For the text-containing cell, return its midpoint in [x, y] coordinate format. 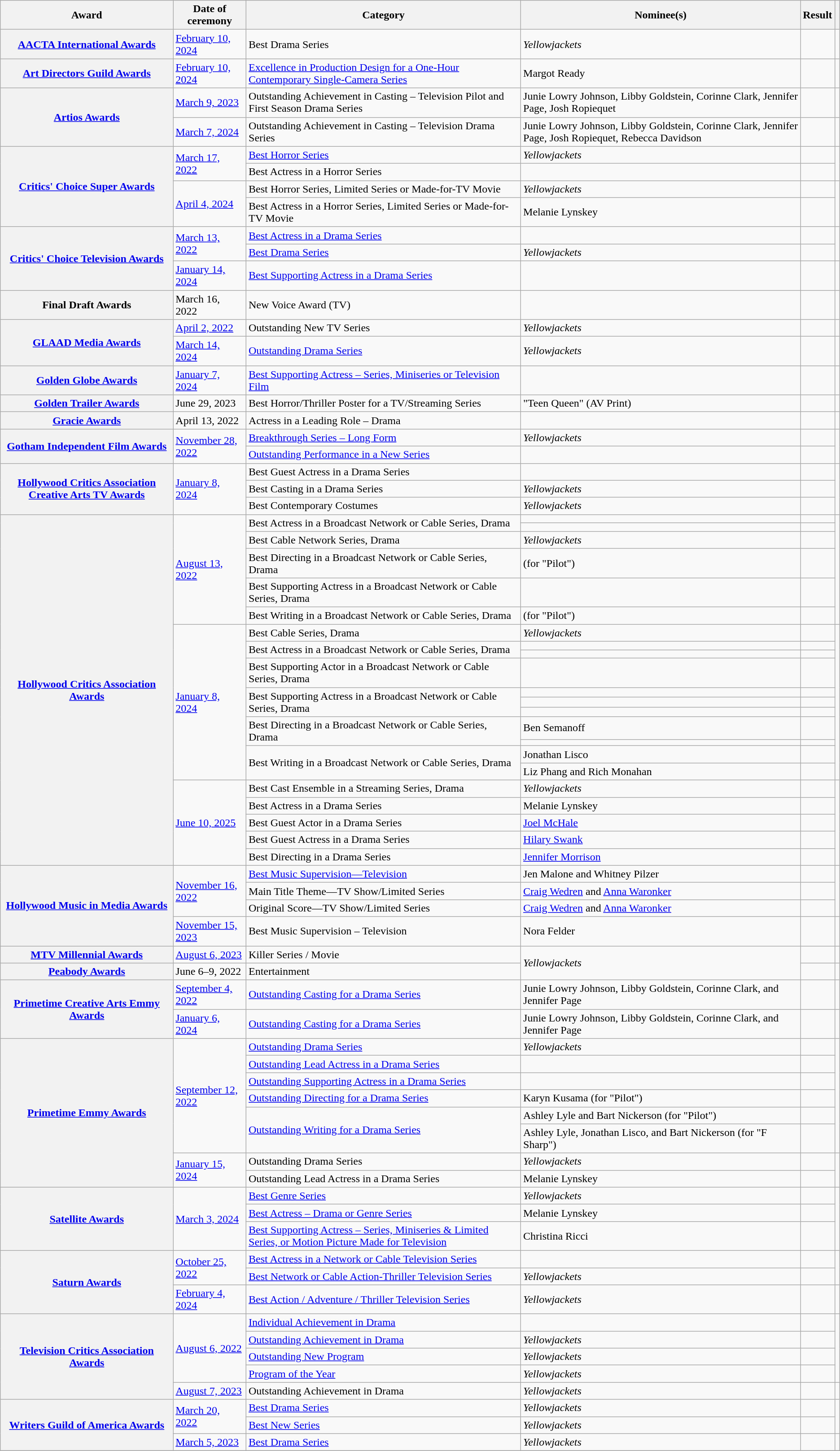
Margot Ready [661, 74]
Individual Achievement in Drama [384, 1323]
Peabody Awards [87, 972]
February 4, 2024 [210, 1300]
Best Network or Cable Action-Thriller Television Series [384, 1276]
Golden Trailer Awards [87, 403]
Jonathan Lisco [661, 754]
Program of the Year [384, 1374]
Outstanding Performance in a New Series [384, 455]
March 9, 2023 [210, 102]
March 3, 2024 [210, 1219]
Breakthrough Series – Long Form [384, 438]
Ashley Lyle, Jonathan Lisco, and Bart Nickerson (for "F Sharp") [661, 1138]
Jen Malone and Whitney Pilzer [661, 874]
Hollywood Critics Association Awards [87, 690]
Television Critics Association Awards [87, 1357]
Main Title Theme—TV Show/Limited Series [384, 891]
Outstanding New Program [384, 1357]
Best Supporting Actress – Series, Miniseries & Limited Series, or Motion Picture Made for Television [384, 1236]
April 2, 2022 [210, 328]
Outstanding Directing for a Drama Series [384, 1098]
Award [87, 15]
Saturn Awards [87, 1282]
September 4, 2022 [210, 995]
Nora Felder [661, 931]
New Voice Award (TV) [384, 304]
Best Supporting Actress – Series, Miniseries or Television Film [384, 381]
Hollywood Critics Association Creative Arts TV Awards [87, 489]
September 12, 2022 [210, 1096]
October 25, 2022 [210, 1267]
August 13, 2022 [210, 569]
Best Music Supervision – Television [384, 931]
Critics' Choice Television Awards [87, 259]
Outstanding Achievement in Casting – Television Pilot and First Season Drama Series [384, 102]
November 16, 2022 [210, 891]
Hilary Swank [661, 840]
Category [384, 15]
June 10, 2025 [210, 823]
June 29, 2023 [210, 403]
Ashley Lyle and Bart Nickerson (for "Pilot") [661, 1115]
Result [818, 15]
August 6, 2023 [210, 955]
April 4, 2024 [210, 204]
August 6, 2022 [210, 1348]
November 28, 2022 [210, 446]
Ben Semanoff [661, 728]
Joel McHale [661, 823]
March 5, 2023 [210, 1442]
Artios Awards [87, 117]
Critics' Choice Super Awards [87, 187]
August 7, 2023 [210, 1391]
Best Genre Series [384, 1196]
Best Directing in a Drama Series [384, 857]
Gotham Independent Film Awards [87, 446]
Nominee(s) [661, 15]
January 6, 2024 [210, 1024]
Best Supporting Actor in a Broadcast Network or Cable Series, Drama [384, 673]
GLAAD Media Awards [87, 343]
Original Score—TV Show/Limited Series [384, 908]
Best Music Supervision—Television [384, 874]
January 7, 2024 [210, 381]
Best Horror/Thriller Poster for a TV/Streaming Series [384, 403]
Best Cast Ensemble in a Streaming Series, Drama [384, 789]
Primetime Emmy Awards [87, 1113]
Killer Series / Movie [384, 955]
April 13, 2022 [210, 421]
Outstanding New TV Series [384, 328]
Actress in a Leading Role – Drama [384, 421]
AACTA International Awards [87, 44]
Liz Phang and Rich Monahan [661, 772]
"Teen Queen" (AV Print) [661, 403]
Best Actress in a Horror Series [384, 172]
Outstanding Achievement in Casting – Television Drama Series [384, 132]
November 15, 2023 [210, 931]
Final Draft Awards [87, 304]
Hollywood Music in Media Awards [87, 906]
Golden Globe Awards [87, 381]
Gracie Awards [87, 421]
Best Guest Actor in a Drama Series [384, 823]
Best New Series [384, 1425]
Outstanding Supporting Actress in a Drama Series [384, 1081]
Christina Ricci [661, 1236]
March 17, 2022 [210, 163]
Best Action / Adventure / Thriller Television Series [384, 1300]
Jennifer Morrison [661, 857]
Best Actress – Drama or Genre Series [384, 1213]
Outstanding Writing for a Drama Series [384, 1130]
Excellence in Production Design for a One-Hour Contemporary Single-Camera Series [384, 74]
Best Horror Series, Limited Series or Made-for-TV Movie [384, 189]
March 13, 2022 [210, 244]
Satellite Awards [87, 1219]
Best Supporting Actress in a Drama Series [384, 276]
March 14, 2024 [210, 351]
January 14, 2024 [210, 276]
Junie Lowry Johnson, Libby Goldstein, Corinne Clark, Jennifer Page, Josh Ropiequet, Rebecca Davidson [661, 132]
Best Cable Network Series, Drama [384, 540]
Best Actress in a Horror Series, Limited Series or Made-for-TV Movie [384, 212]
Junie Lowry Johnson, Libby Goldstein, Corinne Clark, Jennifer Page, Josh Ropiequet [661, 102]
Best Horror Series [384, 155]
Date of ceremony [210, 15]
March 16, 2022 [210, 304]
Best Contemporary Costumes [384, 506]
June 6–9, 2022 [210, 972]
March 7, 2024 [210, 132]
Best Actress in a Network or Cable Television Series [384, 1259]
January 15, 2024 [210, 1170]
Primetime Creative Arts Emmy Awards [87, 1009]
Art Directors Guild Awards [87, 74]
Writers Guild of America Awards [87, 1425]
March 20, 2022 [210, 1416]
MTV Millennial Awards [87, 955]
Best Cable Series, Drama [384, 632]
Best Casting in a Drama Series [384, 489]
Entertainment [384, 972]
Karyn Kusama (for "Pilot") [661, 1098]
